Return (X, Y) of the center of cell containing provided text 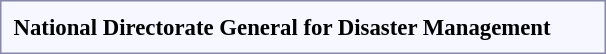
National Directorate General for Disaster Management (282, 27)
